Capture the cell that displays the provided text and extract its [X, Y] central coordinate. 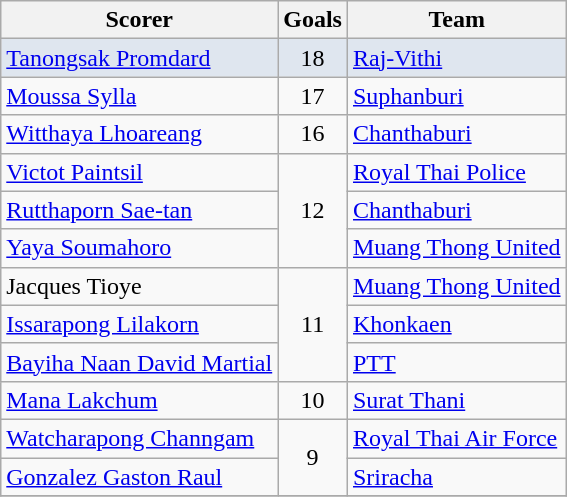
17 [313, 96]
Jacques Tioye [140, 286]
Suphanburi [456, 96]
Goals [313, 20]
Sriracha [456, 477]
Moussa Sylla [140, 96]
Mana Lakchum [140, 400]
16 [313, 134]
11 [313, 324]
Raj-Vithi [456, 58]
12 [313, 210]
Khonkaen [456, 324]
Witthaya Lhoareang [140, 134]
PTT [456, 362]
Royal Thai Police [456, 172]
Bayiha Naan David Martial [140, 362]
Rutthaporn Sae-tan [140, 210]
Royal Thai Air Force [456, 438]
18 [313, 58]
10 [313, 400]
Yaya Soumahoro [140, 248]
Issarapong Lilakorn [140, 324]
Gonzalez Gaston Raul [140, 477]
Tanongsak Promdard [140, 58]
Watcharapong Channgam [140, 438]
Victot Paintsil [140, 172]
Scorer [140, 20]
9 [313, 457]
Surat Thani [456, 400]
Team [456, 20]
